Return [X, Y] of the center of cell containing provided text 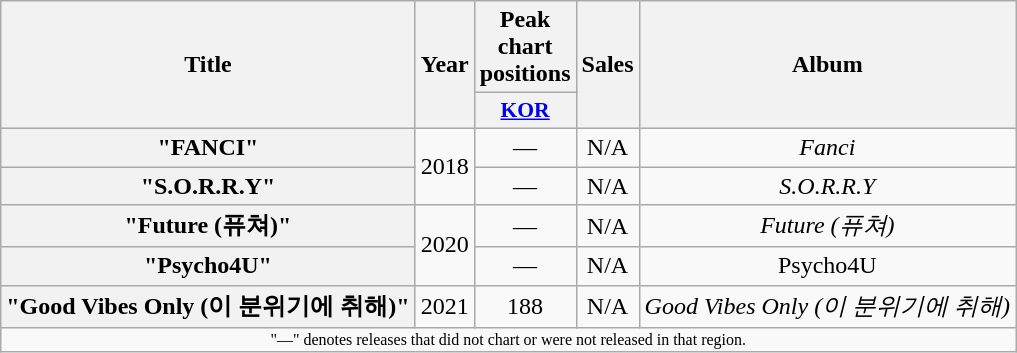
"Future (퓨쳐)" [208, 226]
Psycho4U [828, 266]
"—" denotes releases that did not chart or were not released in that region. [508, 340]
Title [208, 65]
2020 [444, 246]
Sales [608, 65]
Fanci [828, 147]
KOR [525, 111]
Future (퓨쳐) [828, 226]
"Good Vibes Only (이 분위기에 취해)" [208, 306]
Peak chartpositions [525, 47]
"FANCI" [208, 147]
S.O.R.R.Y [828, 185]
"S.O.R.R.Y" [208, 185]
188 [525, 306]
2018 [444, 166]
2021 [444, 306]
Good Vibes Only (이 분위기에 취해) [828, 306]
"Psycho4U" [208, 266]
Year [444, 65]
Album [828, 65]
